Detect which cell encompasses the target text, then output its [x, y] center coordinate. 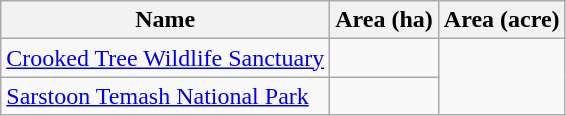
Area (ha) [384, 20]
Sarstoon Temash National Park [166, 96]
Area (acre) [502, 20]
Crooked Tree Wildlife Sanctuary [166, 58]
Name [166, 20]
